For the text-containing cell, return its midpoint in (X, Y) coordinate format. 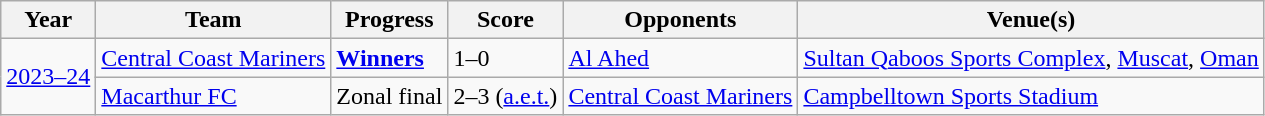
Sultan Qaboos Sports Complex, Muscat, Oman (1031, 58)
2–3 (a.e.t.) (506, 96)
Winners (390, 58)
Campbelltown Sports Stadium (1031, 96)
Zonal final (390, 96)
1–0 (506, 58)
Al Ahed (680, 58)
Score (506, 20)
Macarthur FC (214, 96)
Progress (390, 20)
Venue(s) (1031, 20)
Team (214, 20)
Year (48, 20)
2023–24 (48, 77)
Opponents (680, 20)
